Identify which cell holds the provided text, then report its [X, Y] central coordinate. 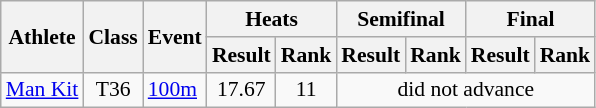
Heats [272, 19]
Athlete [42, 36]
17.67 [242, 90]
11 [306, 90]
Man Kit [42, 90]
Semifinal [400, 19]
Final [530, 19]
100m [175, 90]
Event [175, 36]
Class [112, 36]
did not advance [466, 90]
T36 [112, 90]
